Extract the [x, y] coordinate from the center of the cell holding the provided text.  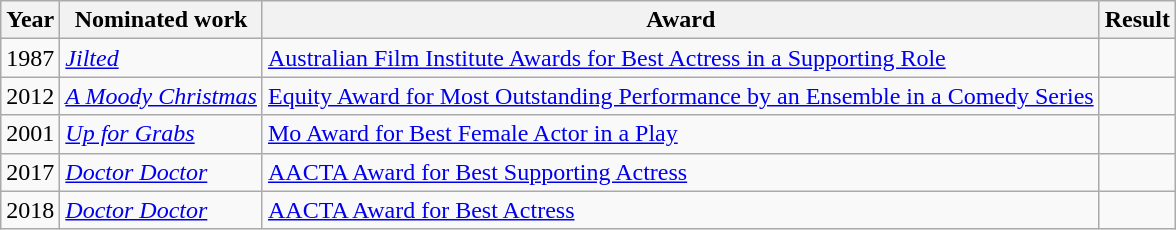
Mo Award for Best Female Actor in a Play [680, 134]
2012 [30, 96]
Equity Award for Most Outstanding Performance by an Ensemble in a Comedy Series [680, 96]
Year [30, 20]
Award [680, 20]
2018 [30, 210]
AACTA Award for Best Supporting Actress [680, 172]
Up for Grabs [162, 134]
2017 [30, 172]
Result [1137, 20]
A Moody Christmas [162, 96]
1987 [30, 58]
Jilted [162, 58]
Nominated work [162, 20]
2001 [30, 134]
AACTA Award for Best Actress [680, 210]
Australian Film Institute Awards for Best Actress in a Supporting Role [680, 58]
